Locate the cell with the specified text and output its [x, y] center coordinate. 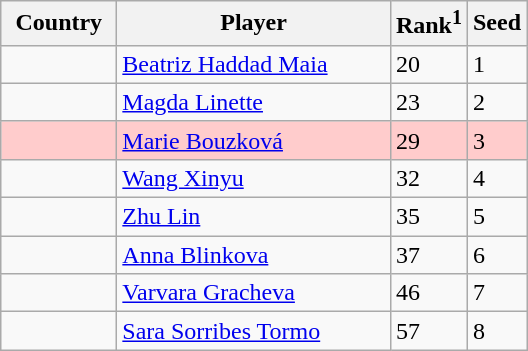
20 [428, 64]
37 [428, 255]
Varvara Gracheva [254, 293]
Rank1 [428, 24]
Sara Sorribes Tormo [254, 331]
Seed [496, 24]
32 [428, 178]
Magda Linette [254, 102]
Country [59, 24]
23 [428, 102]
Player [254, 24]
46 [428, 293]
6 [496, 255]
1 [496, 64]
3 [496, 140]
Marie Bouzková [254, 140]
5 [496, 217]
8 [496, 331]
7 [496, 293]
Anna Blinkova [254, 255]
Beatriz Haddad Maia [254, 64]
29 [428, 140]
Wang Xinyu [254, 178]
57 [428, 331]
35 [428, 217]
2 [496, 102]
4 [496, 178]
Zhu Lin [254, 217]
